Locate the cell with the specified text and output its [X, Y] center coordinate. 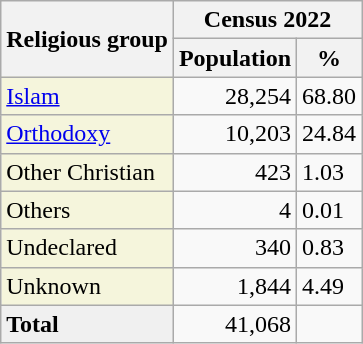
Total [88, 324]
0.01 [330, 210]
1,844 [234, 286]
Undeclared [88, 248]
Census 2022 [267, 20]
Others [88, 210]
28,254 [234, 96]
41,068 [234, 324]
340 [234, 248]
1.03 [330, 172]
Islam [88, 96]
4.49 [330, 286]
0.83 [330, 248]
Other Christian [88, 172]
24.84 [330, 134]
4 [234, 210]
Population [234, 58]
423 [234, 172]
68.80 [330, 96]
% [330, 58]
Unknown [88, 286]
Orthodoxy [88, 134]
10,203 [234, 134]
Religious group [88, 39]
